Extract the [X, Y] coordinate from the center of the cell holding the provided text.  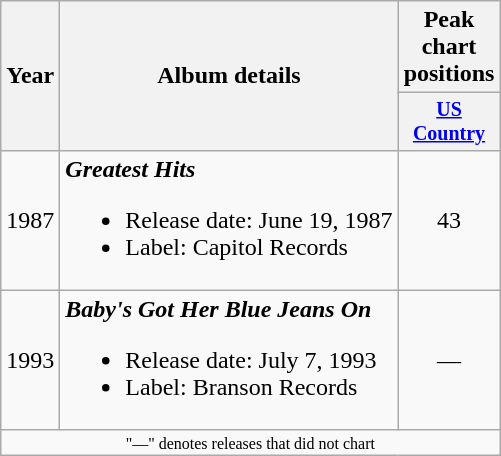
— [449, 360]
"—" denotes releases that did not chart [250, 442]
Peak chart positions [449, 47]
1987 [30, 220]
Greatest HitsRelease date: June 19, 1987Label: Capitol Records [229, 220]
1993 [30, 360]
Baby's Got Her Blue Jeans OnRelease date: July 7, 1993Label: Branson Records [229, 360]
43 [449, 220]
US Country [449, 122]
Album details [229, 76]
Year [30, 76]
